Determine the [X, Y] coordinate at the center of the cell enclosing the given text.  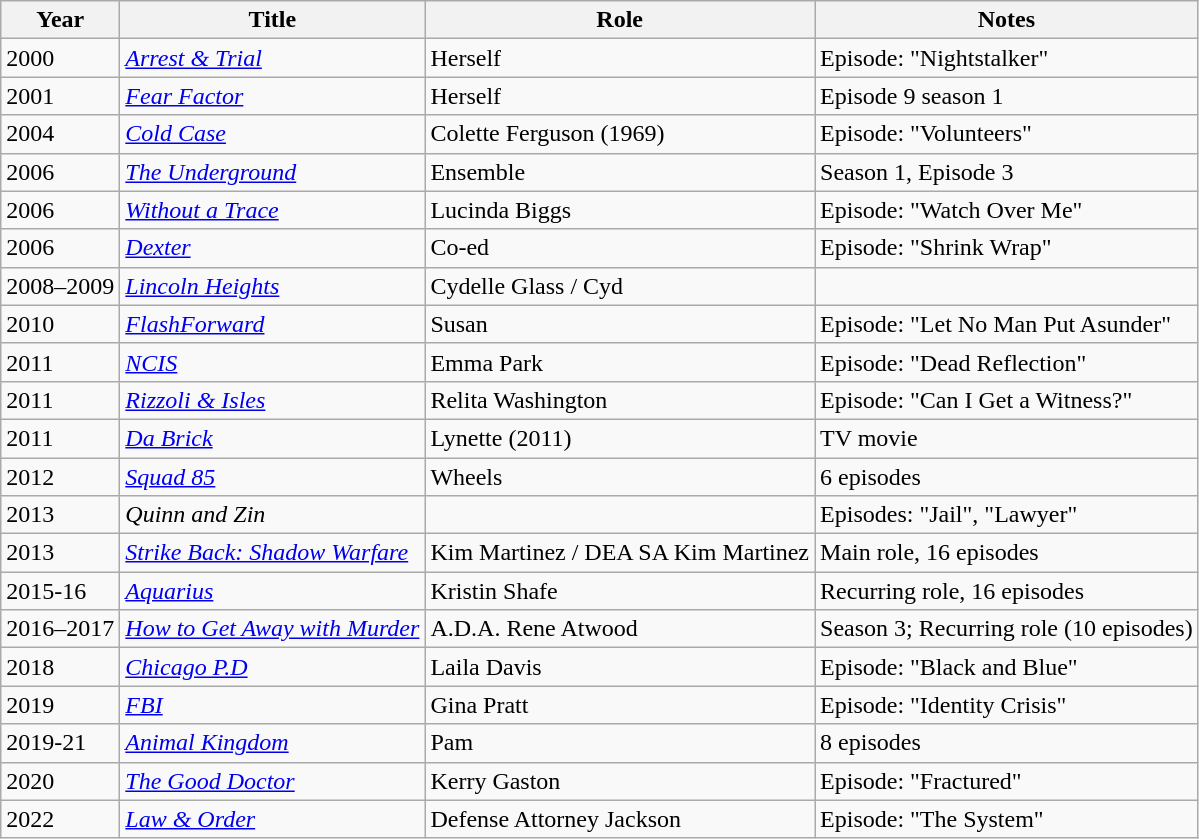
TV movie [1007, 438]
Recurring role, 16 episodes [1007, 591]
Episode: "Black and Blue" [1007, 667]
2022 [60, 819]
Main role, 16 episodes [1007, 553]
Episode: "Watch Over Me" [1007, 210]
Co-ed [620, 248]
Season 3; Recurring role (10 episodes) [1007, 629]
2019 [60, 705]
Rizzoli & Isles [272, 400]
2008–2009 [60, 286]
Defense Attorney Jackson [620, 819]
A.D.A. Rene Atwood [620, 629]
6 episodes [1007, 477]
Episode: "Can I Get a Witness?" [1007, 400]
Episode: "Nightstalker" [1007, 58]
Kristin Shafe [620, 591]
2018 [60, 667]
Colette Ferguson (1969) [620, 134]
FBI [272, 705]
Kim Martinez / DEA SA Kim Martinez [620, 553]
2020 [60, 781]
Dexter [272, 248]
Episode: "Dead Reflection" [1007, 362]
Strike Back: Shadow Warfare [272, 553]
Squad 85 [272, 477]
Animal Kingdom [272, 743]
Relita Washington [620, 400]
Season 1, Episode 3 [1007, 172]
The Underground [272, 172]
Lincoln Heights [272, 286]
2001 [60, 96]
Pam [620, 743]
Year [60, 20]
Episode: "Fractured" [1007, 781]
2015-16 [60, 591]
2016–2017 [60, 629]
Da Brick [272, 438]
Aquarius [272, 591]
8 episodes [1007, 743]
2010 [60, 324]
Notes [1007, 20]
Episode 9 season 1 [1007, 96]
Cold Case [272, 134]
2000 [60, 58]
Lucinda Biggs [620, 210]
Fear Factor [272, 96]
FlashForward [272, 324]
Wheels [620, 477]
Episode: "Identity Crisis" [1007, 705]
2004 [60, 134]
2012 [60, 477]
Ensemble [620, 172]
Gina Pratt [620, 705]
Laila Davis [620, 667]
Quinn and Zin [272, 515]
Cydelle Glass / Cyd [620, 286]
Arrest & Trial [272, 58]
How to Get Away with Murder [272, 629]
Episode: "Shrink Wrap" [1007, 248]
Role [620, 20]
Lynette (2011) [620, 438]
NCIS [272, 362]
The Good Doctor [272, 781]
Chicago P.D [272, 667]
Kerry Gaston [620, 781]
Episode: "Let No Man Put Asunder" [1007, 324]
2019-21 [60, 743]
Without a Trace [272, 210]
Law & Order [272, 819]
Susan [620, 324]
Episode: "The System" [1007, 819]
Emma Park [620, 362]
Title [272, 20]
Episodes: "Jail", "Lawyer" [1007, 515]
Episode: "Volunteers" [1007, 134]
